Return the (x, y) coordinate for the center point of the cell that contains the specified text.  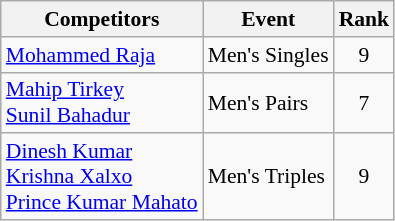
Men's Triples (268, 178)
Competitors (102, 19)
7 (364, 102)
Rank (364, 19)
Mohammed Raja (102, 55)
Event (268, 19)
Men's Pairs (268, 102)
Mahip TirkeySunil Bahadur (102, 102)
Men's Singles (268, 55)
Dinesh KumarKrishna XalxoPrince Kumar Mahato (102, 178)
